Output the [x, y] coordinate of the center of the cell containing the given text.  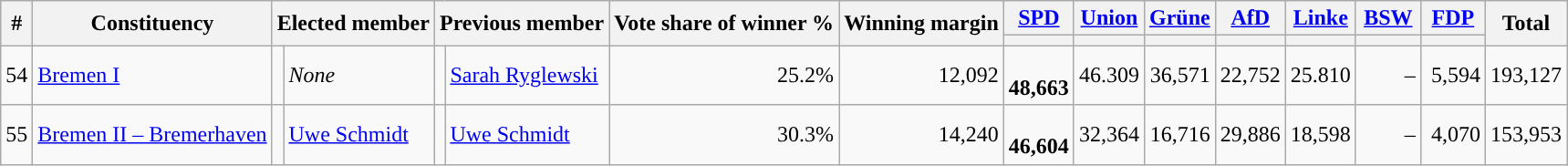
Previous member [522, 24]
4,070 [1452, 135]
22,752 [1250, 75]
25.810 [1321, 75]
Elected member [353, 24]
48,663 [1038, 75]
30.3% [724, 135]
18,598 [1321, 135]
16,716 [1179, 135]
Bremen I [152, 75]
FDP [1452, 18]
AfD [1250, 18]
None [359, 75]
32,364 [1109, 135]
36,571 [1179, 75]
55 [16, 135]
Sarah Ryglewski [527, 75]
Linke [1321, 18]
12,092 [921, 75]
29,886 [1250, 135]
Constituency [152, 24]
153,953 [1525, 135]
5,594 [1452, 75]
193,127 [1525, 75]
25.2% [724, 75]
SPD [1038, 18]
46,604 [1038, 135]
54 [16, 75]
Grüne [1179, 18]
46.309 [1109, 75]
# [16, 24]
BSW [1388, 18]
Union [1109, 18]
Total [1525, 24]
Winning margin [921, 24]
Bremen II – Bremerhaven [152, 135]
Vote share of winner % [724, 24]
14,240 [921, 135]
